Pinpoint the cell where the given text exists, returning its (x, y) midpoint coordinate. 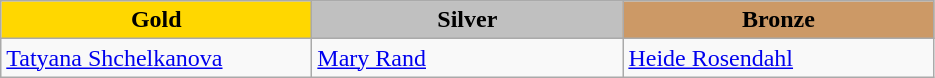
Mary Rand (468, 58)
Heide Rosendahl (778, 58)
Bronze (778, 20)
Silver (468, 20)
Gold (156, 20)
Tatyana Shchelkanova (156, 58)
